Detect which cell encompasses the target text, then output its [X, Y] center coordinate. 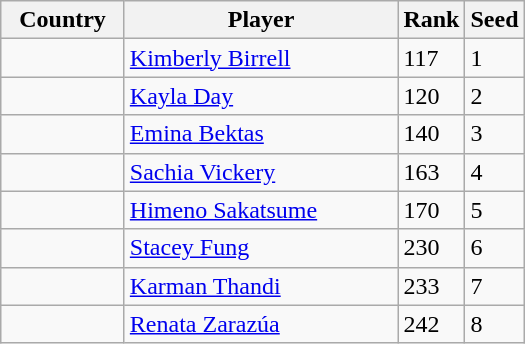
Player [261, 20]
2 [494, 96]
Stacey Fung [261, 248]
8 [494, 324]
117 [432, 58]
Seed [494, 20]
6 [494, 248]
3 [494, 134]
242 [432, 324]
163 [432, 172]
120 [432, 96]
Kimberly Birrell [261, 58]
Sachia Vickery [261, 172]
Emina Bektas [261, 134]
4 [494, 172]
170 [432, 210]
Rank [432, 20]
230 [432, 248]
Renata Zarazúa [261, 324]
Karman Thandi [261, 286]
233 [432, 286]
7 [494, 286]
5 [494, 210]
140 [432, 134]
Kayla Day [261, 96]
1 [494, 58]
Country [63, 20]
Himeno Sakatsume [261, 210]
